Return the [x, y] coordinate for the center point of the cell that contains the specified text.  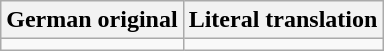
Literal translation [283, 20]
German original [92, 20]
